Return (x, y) of the center of cell containing provided text 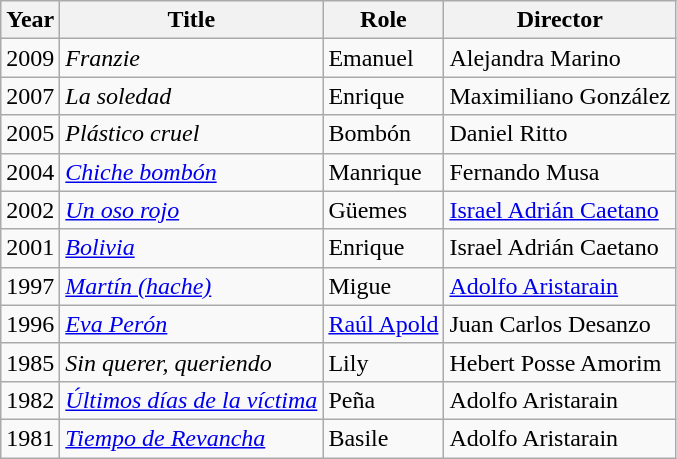
2001 (30, 248)
Eva Perón (192, 324)
Role (384, 20)
Franzie (192, 58)
Tiempo de Revancha (192, 438)
1985 (30, 362)
Migue (384, 286)
2004 (30, 172)
Bolivia (192, 248)
2002 (30, 210)
Últimos días de la víctima (192, 400)
Un oso rojo (192, 210)
1981 (30, 438)
Martín (hache) (192, 286)
Lily (384, 362)
Raúl Apold (384, 324)
Alejandra Marino (560, 58)
Fernando Musa (560, 172)
Manrique (384, 172)
Peña (384, 400)
Plástico cruel (192, 134)
Sin querer, queriendo (192, 362)
Year (30, 20)
2005 (30, 134)
1996 (30, 324)
1997 (30, 286)
Bombón (384, 134)
1982 (30, 400)
Chiche bombón (192, 172)
2009 (30, 58)
Emanuel (384, 58)
Director (560, 20)
Juan Carlos Desanzo (560, 324)
Daniel Ritto (560, 134)
Maximiliano González (560, 96)
La soledad (192, 96)
Title (192, 20)
Güemes (384, 210)
Basile (384, 438)
2007 (30, 96)
Hebert Posse Amorim (560, 362)
